Find where the given text appears and provide that cell's center as [x, y] coordinate. 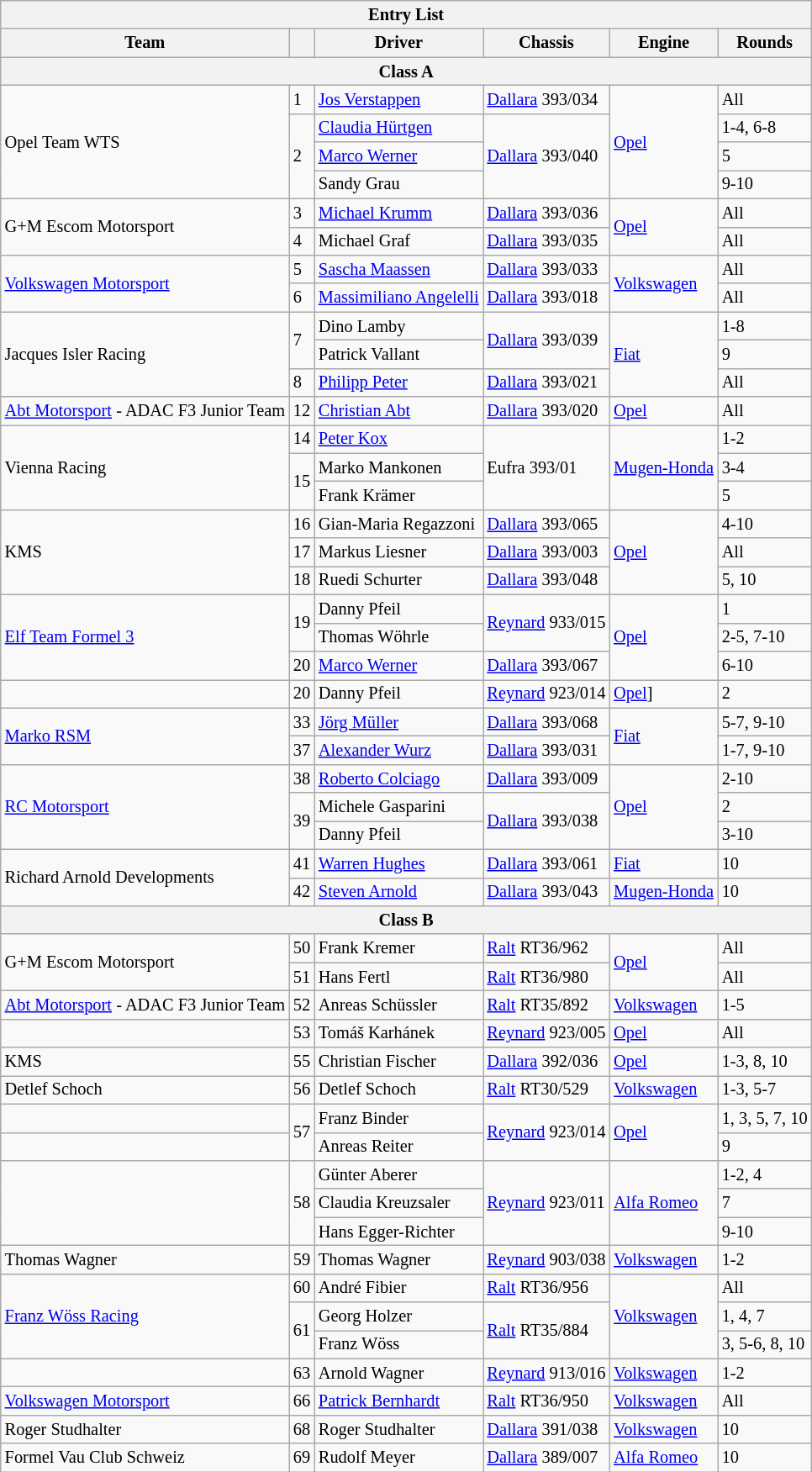
Rounds [765, 43]
Formel Vau Club Schweiz [145, 1458]
51 [302, 977]
1-3, 8, 10 [765, 1062]
Chassis [546, 43]
Marko Mankonen [398, 467]
Gian-Maria Regazzoni [398, 524]
Frank Krämer [398, 495]
41 [302, 863]
Markus Liesner [398, 552]
1-7, 9-10 [765, 750]
Reynard 913/016 [546, 1373]
Ralt RT36/956 [546, 1288]
1, 4, 7 [765, 1316]
Reynard 933/015 [546, 622]
66 [302, 1401]
Frank Kremer [398, 948]
19 [302, 622]
Opel Team WTS [145, 141]
63 [302, 1373]
Christian Fischer [398, 1062]
17 [302, 552]
Günter Aberer [398, 1174]
Dallara 393/021 [546, 383]
Ralt RT36/980 [546, 977]
1-2, 4 [765, 1174]
Reynard 903/038 [546, 1259]
Driver [398, 43]
42 [302, 892]
Patrick Vallant [398, 354]
Dallara 393/039 [546, 340]
Class A [407, 71]
Dallara 391/038 [546, 1429]
38 [302, 778]
Dallara 392/036 [546, 1062]
2-5, 7-10 [765, 637]
Christian Abt [398, 411]
Franz Binder [398, 1118]
68 [302, 1429]
Roberto Colciago [398, 778]
Opel] [664, 694]
Massimiliano Angelelli [398, 298]
61 [302, 1330]
6 [302, 298]
Dallara 393/043 [546, 892]
Philipp Peter [398, 383]
3, 5-6, 8, 10 [765, 1344]
Dallara 393/033 [546, 269]
Michael Graf [398, 241]
55 [302, 1062]
5, 10 [765, 580]
Dallara 393/040 [546, 156]
Rudolf Meyer [398, 1458]
52 [302, 1005]
Dallara 393/031 [546, 750]
Dallara 393/009 [546, 778]
Dallara 393/067 [546, 665]
RC Motorsport [145, 807]
Sandy Grau [398, 184]
Michael Krumm [398, 213]
3 [302, 213]
8 [302, 383]
Dallara 393/048 [546, 580]
André Fibier [398, 1288]
Ralt RT30/529 [546, 1089]
2-10 [765, 778]
4 [302, 241]
3-10 [765, 835]
Peter Kox [398, 439]
3-4 [765, 467]
53 [302, 1033]
Sascha Maassen [398, 269]
Anreas Reiter [398, 1147]
Dallara 393/035 [546, 241]
1, 3, 5, 7, 10 [765, 1118]
60 [302, 1288]
Dallara 393/068 [546, 722]
4-10 [765, 524]
Ralt RT35/892 [546, 1005]
Jos Verstappen [398, 99]
Class B [407, 920]
Dallara 393/003 [546, 552]
37 [302, 750]
56 [302, 1089]
Ralt RT36/962 [546, 948]
Jacques Isler Racing [145, 355]
Franz Wöss [398, 1344]
Dallara 393/018 [546, 298]
18 [302, 580]
Patrick Bernhardt [398, 1401]
Steven Arnold [398, 892]
Anreas Schüssler [398, 1005]
Vienna Racing [145, 467]
33 [302, 722]
59 [302, 1259]
Tomáš Karhánek [398, 1033]
12 [302, 411]
5-7, 9-10 [765, 722]
Ruedi Schurter [398, 580]
39 [302, 820]
Dallara 393/036 [546, 213]
Arnold Wagner [398, 1373]
Claudia Hürtgen [398, 128]
Entry List [407, 14]
14 [302, 439]
Warren Hughes [398, 863]
Team [145, 43]
1-8 [765, 326]
58 [302, 1202]
Dallara 389/007 [546, 1458]
Dallara 393/020 [546, 411]
Ralt RT36/950 [546, 1401]
50 [302, 948]
Jörg Müller [398, 722]
16 [302, 524]
Engine [664, 43]
Marko RSM [145, 736]
Michele Gasparini [398, 807]
Thomas Wöhrle [398, 637]
1-5 [765, 1005]
Eufra 393/01 [546, 467]
Ralt RT35/884 [546, 1330]
Dallara 393/065 [546, 524]
1-4, 6-8 [765, 128]
Elf Team Formel 3 [145, 637]
69 [302, 1458]
Dallara 393/061 [546, 863]
15 [302, 481]
Georg Holzer [398, 1316]
Hans Egger-Richter [398, 1232]
Reynard 923/011 [546, 1202]
6-10 [765, 665]
Richard Arnold Developments [145, 878]
Dallara 393/038 [546, 820]
57 [302, 1132]
Dallara 393/034 [546, 99]
Hans Fertl [398, 977]
Claudia Kreuzsaler [398, 1203]
Reynard 923/005 [546, 1033]
Franz Wöss Racing [145, 1316]
Alexander Wurz [398, 750]
Dino Lamby [398, 326]
1-3, 5-7 [765, 1089]
